Determine the (X, Y) coordinate at the center of the cell enclosing the given text.  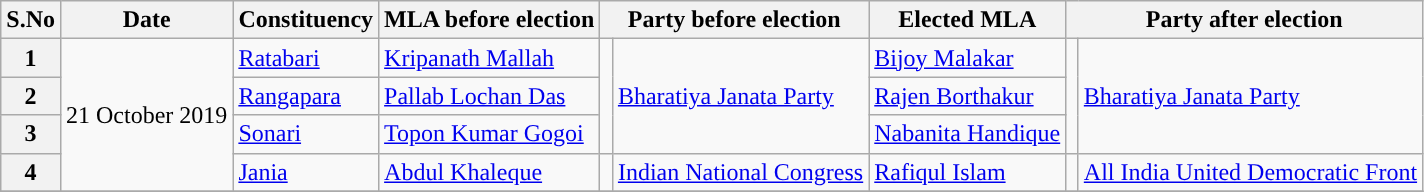
Topon Kumar Gogoi (490, 134)
21 October 2019 (146, 115)
Rafiqul Islam (968, 172)
Pallab Lochan Das (490, 96)
Jania (306, 172)
Kripanath Mallah (490, 58)
Party after election (1244, 20)
3 (31, 134)
S.No (31, 20)
Rajen Borthakur (968, 96)
4 (31, 172)
Constituency (306, 20)
Elected MLA (968, 20)
Nabanita Handique (968, 134)
Indian National Congress (740, 172)
Party before election (734, 20)
Date (146, 20)
Sonari (306, 134)
MLA before election (490, 20)
All India United Democratic Front (1250, 172)
2 (31, 96)
Ratabari (306, 58)
Bijoy Malakar (968, 58)
Rangapara (306, 96)
1 (31, 58)
Abdul Khaleque (490, 172)
